Locate the cell with the specified text and output its [x, y] center coordinate. 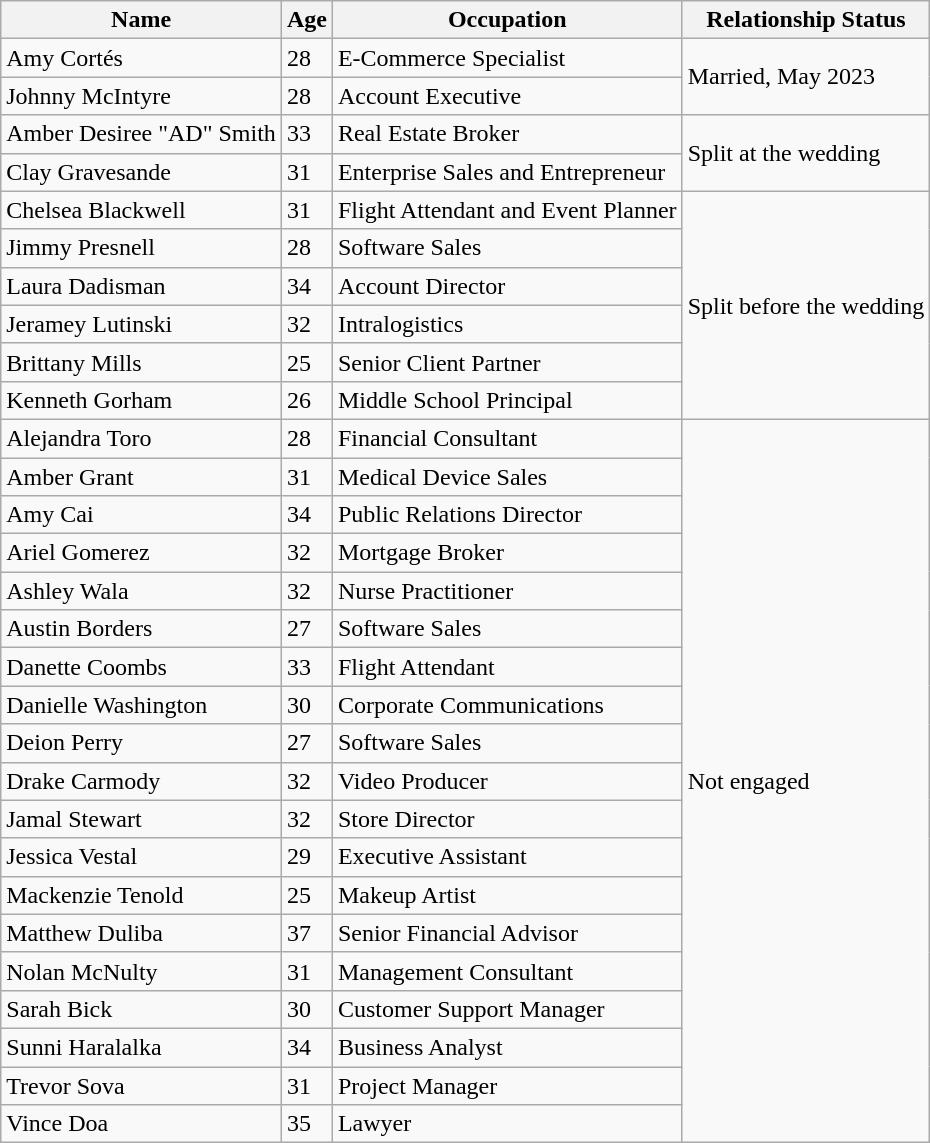
Medical Device Sales [507, 477]
Mackenzie Tenold [142, 895]
Nolan McNulty [142, 971]
Nurse Practitioner [507, 591]
Laura Dadisman [142, 286]
Occupation [507, 20]
Ashley Wala [142, 591]
Account Director [507, 286]
Split before the wedding [806, 305]
Chelsea Blackwell [142, 210]
Ariel Gomerez [142, 553]
Matthew Duliba [142, 933]
29 [306, 857]
Jeramey Lutinski [142, 324]
Mortgage Broker [507, 553]
Jamal Stewart [142, 819]
Not engaged [806, 780]
Vince Doa [142, 1124]
26 [306, 400]
Lawyer [507, 1124]
Deion Perry [142, 743]
Corporate Communications [507, 705]
Married, May 2023 [806, 77]
Makeup Artist [507, 895]
Financial Consultant [507, 438]
Video Producer [507, 781]
Senior Client Partner [507, 362]
E-Commerce Specialist [507, 58]
Management Consultant [507, 971]
Clay Gravesande [142, 172]
Executive Assistant [507, 857]
Age [306, 20]
Account Executive [507, 96]
Public Relations Director [507, 515]
Danielle Washington [142, 705]
35 [306, 1124]
Austin Borders [142, 629]
Trevor Sova [142, 1085]
Senior Financial Advisor [507, 933]
Johnny McIntyre [142, 96]
Alejandra Toro [142, 438]
Sunni Haralalka [142, 1047]
37 [306, 933]
Brittany Mills [142, 362]
Customer Support Manager [507, 1009]
Flight Attendant and Event Planner [507, 210]
Kenneth Gorham [142, 400]
Amy Cortés [142, 58]
Danette Coombs [142, 667]
Amber Grant [142, 477]
Business Analyst [507, 1047]
Amber Desiree "AD" Smith [142, 134]
Split at the wedding [806, 153]
Store Director [507, 819]
Real Estate Broker [507, 134]
Enterprise Sales and Entrepreneur [507, 172]
Flight Attendant [507, 667]
Jessica Vestal [142, 857]
Name [142, 20]
Relationship Status [806, 20]
Jimmy Presnell [142, 248]
Drake Carmody [142, 781]
Middle School Principal [507, 400]
Intralogistics [507, 324]
Project Manager [507, 1085]
Amy Cai [142, 515]
Sarah Bick [142, 1009]
